Pinpoint the cell where the given text exists, returning its [x, y] midpoint coordinate. 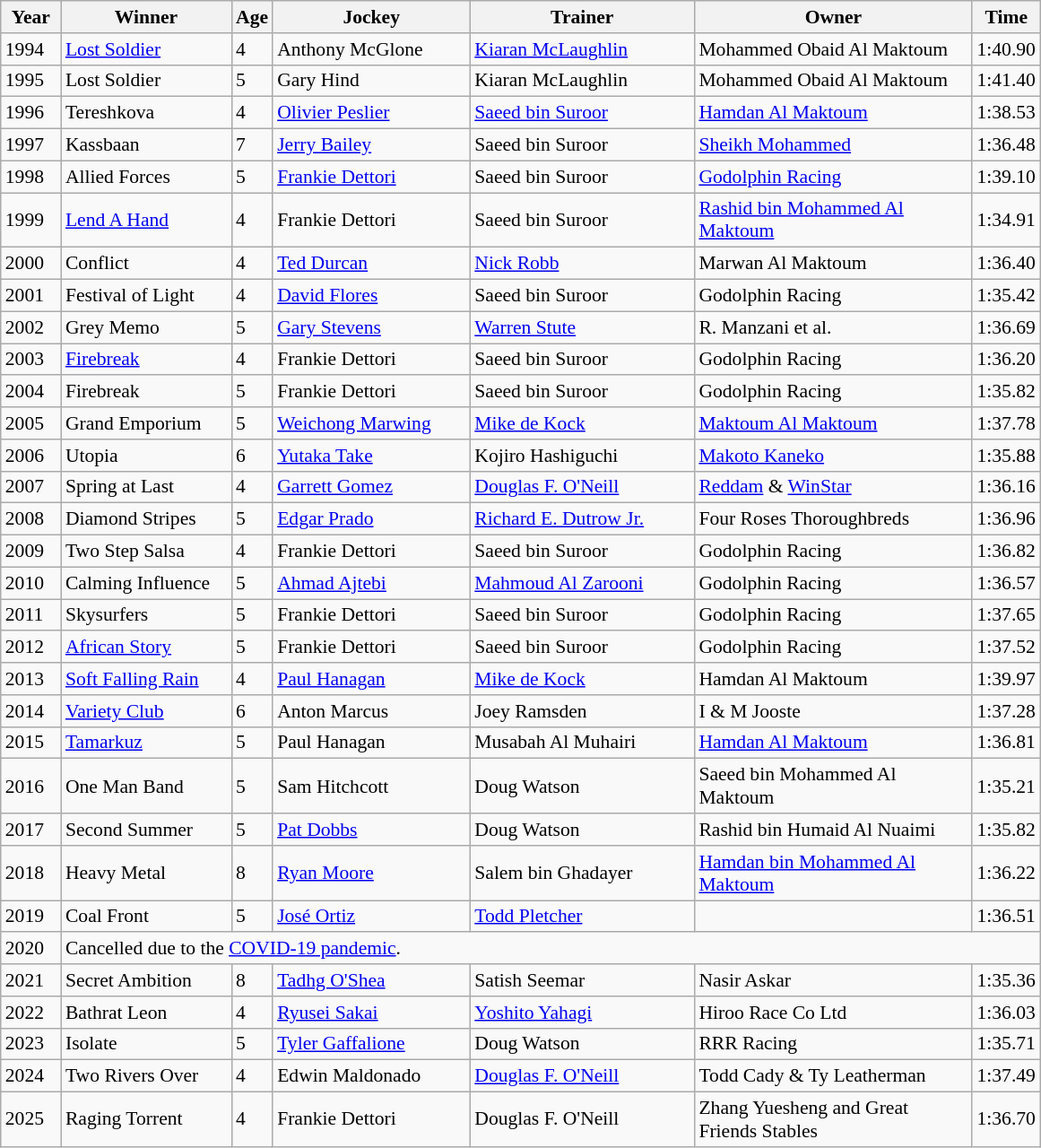
Musabah Al Muhairi [582, 743]
Zhang Yuesheng and Great Friends Stables [833, 1119]
R. Manzani et al. [833, 327]
1:37.28 [1006, 711]
Second Summer [146, 830]
Tyler Gaffalione [371, 1044]
1996 [30, 113]
Spring at Last [146, 487]
Saeed bin Mohammed Al Maktoum [833, 786]
Raging Torrent [146, 1119]
Warren Stute [582, 327]
José Ortiz [371, 917]
Maktoum Al Maktoum [833, 423]
2000 [30, 264]
1:39.97 [1006, 679]
Pat Dobbs [371, 830]
Edwin Maldonado [371, 1076]
Salem bin Ghadayer [582, 874]
RRR Racing [833, 1044]
Todd Cady & Ty Leatherman [833, 1076]
Kassbaan [146, 145]
Yoshito Yahagi [582, 1013]
1:37.78 [1006, 423]
Makoto Kaneko [833, 456]
Trainer [582, 17]
2023 [30, 1044]
Two Step Salsa [146, 552]
Anthony McGlone [371, 49]
1:38.53 [1006, 113]
1:37.49 [1006, 1076]
Time [1006, 17]
Tereshkova [146, 113]
Allied Forces [146, 177]
1:36.03 [1006, 1013]
Yutaka Take [371, 456]
1:36.81 [1006, 743]
2009 [30, 552]
2012 [30, 648]
Calming Influence [146, 583]
1:36.22 [1006, 874]
Hamdan bin Mohammed Al Maktoum [833, 874]
Olivier Peslier [371, 113]
1:39.10 [1006, 177]
2020 [30, 949]
Gary Hind [371, 81]
1:41.40 [1006, 81]
2007 [30, 487]
Year [30, 17]
Utopia [146, 456]
Ted Durcan [371, 264]
Sam Hitchcott [371, 786]
Marwan Al Maktoum [833, 264]
1:36.57 [1006, 583]
One Man Band [146, 786]
Ryusei Sakai [371, 1013]
1:40.90 [1006, 49]
2010 [30, 583]
Jerry Bailey [371, 145]
Tamarkuz [146, 743]
2018 [30, 874]
2017 [30, 830]
Tadhg O'Shea [371, 980]
1:36.96 [1006, 519]
1:35.88 [1006, 456]
1:35.36 [1006, 980]
Ryan Moore [371, 874]
I & M Jooste [833, 711]
Variety Club [146, 711]
1:36.20 [1006, 360]
Nick Robb [582, 264]
2016 [30, 786]
1:36.48 [1006, 145]
2021 [30, 980]
2006 [30, 456]
Two Rivers Over [146, 1076]
1:36.70 [1006, 1119]
2005 [30, 423]
Lend A Hand [146, 221]
2008 [30, 519]
Isolate [146, 1044]
1:36.51 [1006, 917]
1:36.69 [1006, 327]
1:35.71 [1006, 1044]
1994 [30, 49]
1997 [30, 145]
Rashid bin Mohammed Al Maktoum [833, 221]
David Flores [371, 296]
Gary Stevens [371, 327]
Festival of Light [146, 296]
African Story [146, 648]
2001 [30, 296]
Garrett Gomez [371, 487]
Anton Marcus [371, 711]
Nasir Askar [833, 980]
2024 [30, 1076]
Ahmad Ajtebi [371, 583]
1:36.40 [1006, 264]
Grand Emporium [146, 423]
Winner [146, 17]
Satish Seemar [582, 980]
1:37.52 [1006, 648]
1:35.42 [1006, 296]
Grey Memo [146, 327]
Skysurfers [146, 615]
1:36.82 [1006, 552]
2013 [30, 679]
Reddam & WinStar [833, 487]
Age [252, 17]
1:37.65 [1006, 615]
Secret Ambition [146, 980]
Todd Pletcher [582, 917]
1:34.91 [1006, 221]
Kojiro Hashiguchi [582, 456]
2003 [30, 360]
Mahmoud Al Zarooni [582, 583]
2002 [30, 327]
1999 [30, 221]
Cancelled due to the COVID-19 pandemic. [551, 949]
Heavy Metal [146, 874]
Diamond Stripes [146, 519]
Joey Ramsden [582, 711]
Conflict [146, 264]
Coal Front [146, 917]
Weichong Marwing [371, 423]
Richard E. Dutrow Jr. [582, 519]
Jockey [371, 17]
Rashid bin Humaid Al Nuaimi [833, 830]
Bathrat Leon [146, 1013]
1:36.16 [1006, 487]
Soft Falling Rain [146, 679]
Four Roses Thoroughbreds [833, 519]
Edgar Prado [371, 519]
2022 [30, 1013]
2004 [30, 392]
1:35.21 [1006, 786]
1998 [30, 177]
Hiroo Race Co Ltd [833, 1013]
Owner [833, 17]
2015 [30, 743]
2019 [30, 917]
2025 [30, 1119]
Sheikh Mohammed [833, 145]
7 [252, 145]
2014 [30, 711]
1995 [30, 81]
2011 [30, 615]
